Detect which cell encompasses the target text, then output its [X, Y] center coordinate. 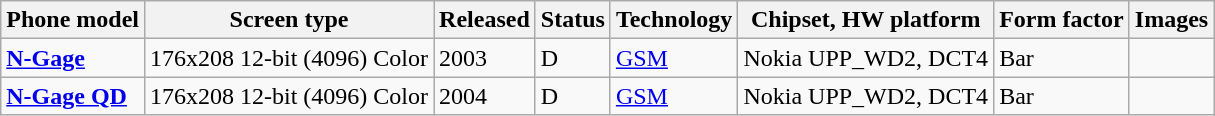
Images [1171, 20]
2003 [485, 58]
Status [572, 20]
2004 [485, 96]
Screen type [288, 20]
N-Gage QD [73, 96]
Technology [674, 20]
Phone model [73, 20]
Chipset, HW platform [866, 20]
N-Gage [73, 58]
Form factor [1062, 20]
Released [485, 20]
